Locate the cell with the specified text and output its (X, Y) center coordinate. 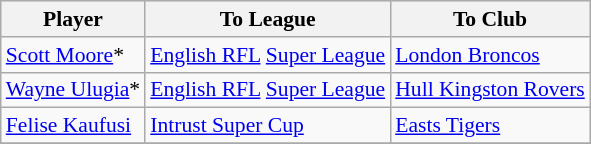
Hull Kingston Rovers (490, 90)
Wayne Ulugia* (73, 90)
Player (73, 19)
To League (268, 19)
Scott Moore* (73, 55)
Easts Tigers (490, 126)
Felise Kaufusi (73, 126)
To Club (490, 19)
Intrust Super Cup (268, 126)
London Broncos (490, 55)
